Determine the (x, y) coordinate at the center of the cell enclosing the given text.  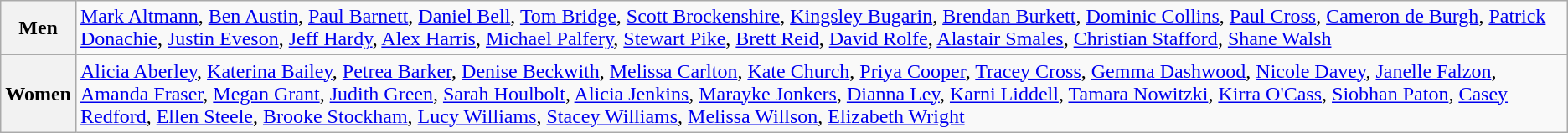
Women (39, 94)
Men (39, 28)
